Determine the (X, Y) coordinate at the center of the cell enclosing the given text.  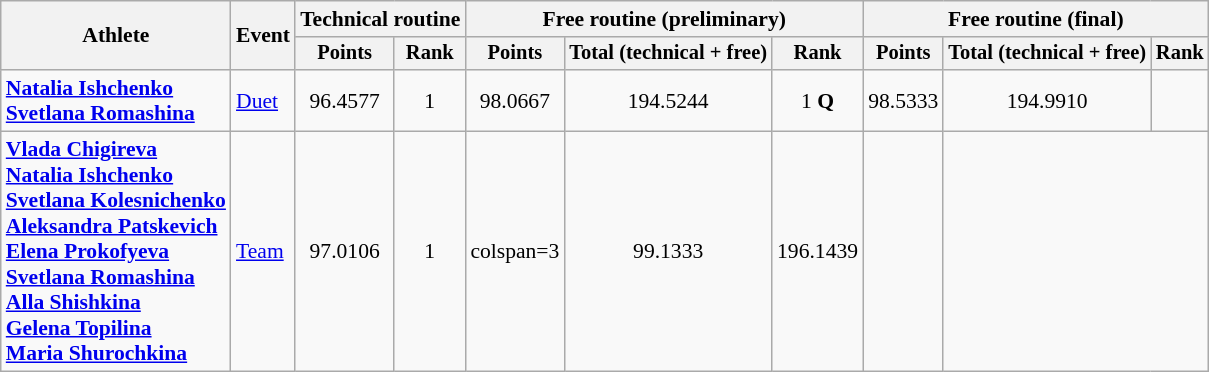
Natalia IshchenkoSvetlana Romashina (116, 100)
97.0106 (344, 252)
colspan=3 (514, 252)
Athlete (116, 36)
Technical routine (380, 19)
Team (263, 252)
194.5244 (668, 100)
99.1333 (668, 252)
98.5333 (903, 100)
194.9910 (1047, 100)
1 Q (818, 100)
Duet (263, 100)
Event (263, 36)
96.4577 (344, 100)
98.0667 (514, 100)
Free routine (preliminary) (664, 19)
Free routine (final) (1036, 19)
196.1439 (818, 252)
